Scan for the cell matching the given text and deliver its (x, y) coordinate at center. 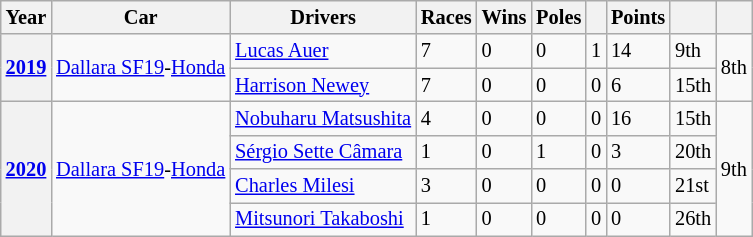
14 (638, 51)
2020 (26, 168)
Harrison Newey (323, 85)
Nobuharu Matsushita (323, 118)
Lucas Auer (323, 51)
Mitsunori Takaboshi (323, 219)
Races (446, 17)
21st (693, 186)
Poles (558, 17)
Sérgio Sette Câmara (323, 152)
20th (693, 152)
4 (446, 118)
Points (638, 17)
8th (734, 68)
Drivers (323, 17)
2019 (26, 68)
26th (693, 219)
Car (140, 17)
6 (638, 85)
16 (638, 118)
Charles Milesi (323, 186)
Wins (504, 17)
Year (26, 17)
